Pinpoint the cell where the given text exists, returning its [X, Y] midpoint coordinate. 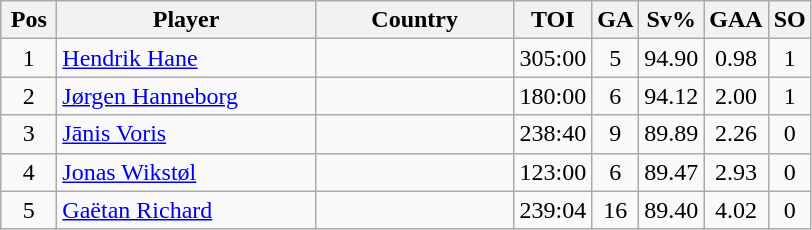
GA [616, 20]
89.40 [672, 210]
GAA [736, 20]
Gaëtan Richard [186, 210]
Country [414, 20]
4.02 [736, 210]
4 [29, 172]
2.00 [736, 96]
9 [616, 134]
Jonas Wikstøl [186, 172]
3 [29, 134]
2.26 [736, 134]
Pos [29, 20]
123:00 [553, 172]
TOI [553, 20]
Player [186, 20]
89.89 [672, 134]
Hendrik Hane [186, 58]
Jørgen Hanneborg [186, 96]
2.93 [736, 172]
305:00 [553, 58]
238:40 [553, 134]
89.47 [672, 172]
94.90 [672, 58]
2 [29, 96]
SO [790, 20]
16 [616, 210]
Jānis Voris [186, 134]
94.12 [672, 96]
0.98 [736, 58]
239:04 [553, 210]
180:00 [553, 96]
Sv% [672, 20]
